Search for the cell housing the specified text and yield its (x, y) center coordinate. 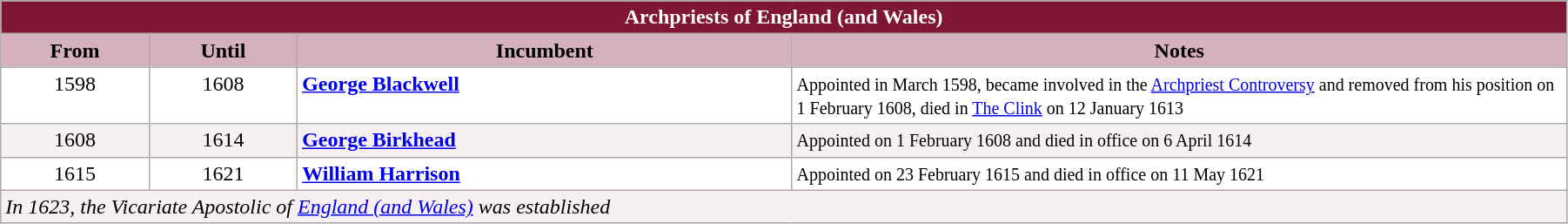
Incumbent (545, 51)
1598 (75, 96)
George Birkhead (545, 140)
1615 (75, 173)
William Harrison (545, 173)
Archpriests of England (and Wales) (784, 17)
Appointed on 1 February 1608 and died in office on 6 April 1614 (1179, 140)
From (75, 51)
In 1623, the Vicariate Apostolic of England (and Wales) was established (784, 207)
Until (223, 51)
1614 (223, 140)
George Blackwell (545, 96)
1621 (223, 173)
Notes (1179, 51)
Appointed on 23 February 1615 and died in office on 11 May 1621 (1179, 173)
